Provide the [x, y] coordinate of the cell's center where the given text is located.  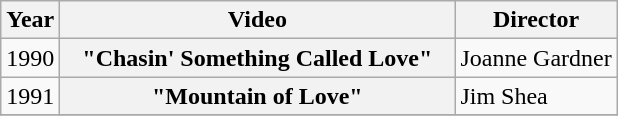
Director [536, 20]
Year [30, 20]
Jim Shea [536, 96]
"Chasin' Something Called Love" [258, 58]
Video [258, 20]
1991 [30, 96]
"Mountain of Love" [258, 96]
Joanne Gardner [536, 58]
1990 [30, 58]
